Scan for the cell matching the given text and deliver its [x, y] coordinate at center. 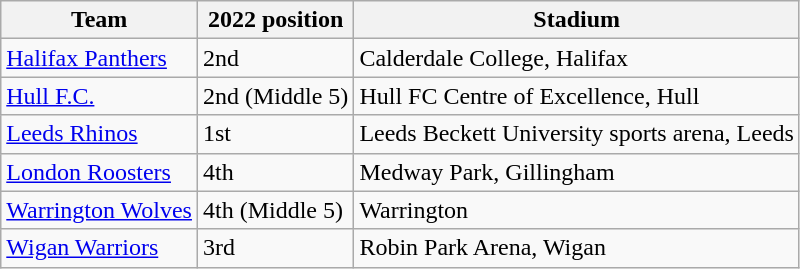
Halifax Panthers [100, 58]
4th (Middle 5) [275, 210]
Team [100, 20]
Wigan Warriors [100, 248]
Robin Park Arena, Wigan [577, 248]
Hull F.C. [100, 96]
Warrington [577, 210]
Warrington Wolves [100, 210]
London Roosters [100, 172]
Medway Park, Gillingham [577, 172]
Stadium [577, 20]
Leeds Rhinos [100, 134]
Leeds Beckett University sports arena, Leeds [577, 134]
4th [275, 172]
3rd [275, 248]
Hull FC Centre of Excellence, Hull [577, 96]
1st [275, 134]
2nd [275, 58]
2022 position [275, 20]
2nd (Middle 5) [275, 96]
Calderdale College, Halifax [577, 58]
